Identify which cell holds the provided text, then report its [X, Y] central coordinate. 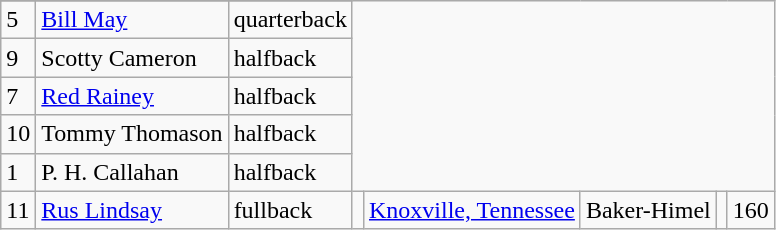
1 [18, 172]
160 [750, 210]
Knoxville, Tennessee [472, 210]
quarterback [290, 20]
Scotty Cameron [132, 58]
Baker-Himel [648, 210]
P. H. Callahan [132, 172]
9 [18, 58]
11 [18, 210]
10 [18, 134]
fullback [290, 210]
Tommy Thomason [132, 134]
Rus Lindsay [132, 210]
5 [18, 20]
Bill May [132, 20]
7 [18, 96]
Red Rainey [132, 96]
